Search for the cell housing the specified text and yield its (x, y) center coordinate. 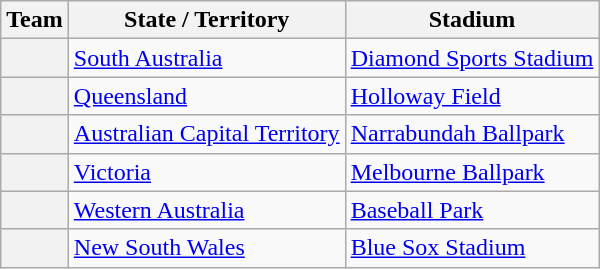
New South Wales (206, 248)
South Australia (206, 58)
Melbourne Ballpark (472, 172)
Narrabundah Ballpark (472, 134)
Stadium (472, 20)
Team (35, 20)
Western Australia (206, 210)
Baseball Park (472, 210)
Victoria (206, 172)
Queensland (206, 96)
Holloway Field (472, 96)
Blue Sox Stadium (472, 248)
Australian Capital Territory (206, 134)
State / Territory (206, 20)
Diamond Sports Stadium (472, 58)
